From the cell containing the given text, extract its center point as [X, Y] coordinate. 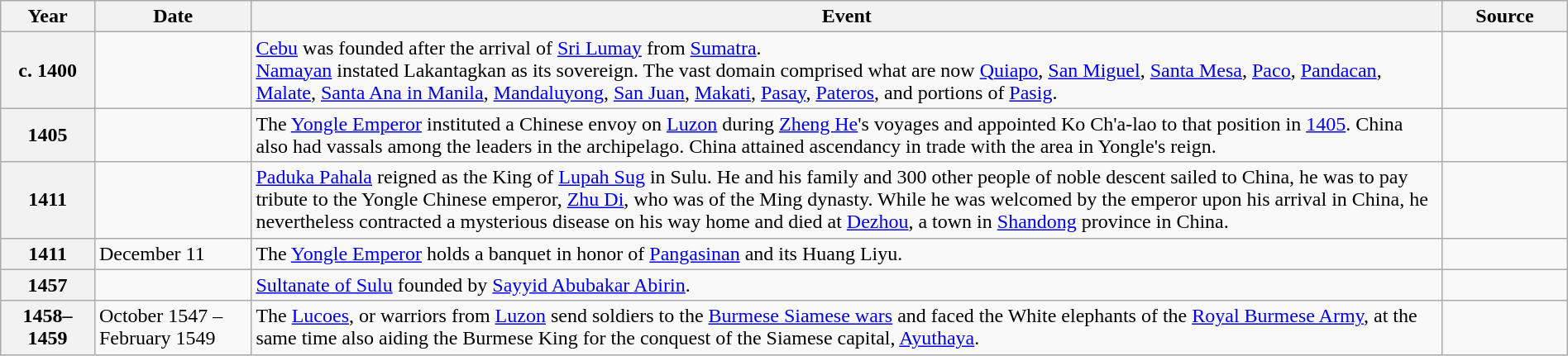
c. 1400 [48, 70]
October 1547 – February 1549 [172, 327]
Source [1505, 17]
1457 [48, 285]
December 11 [172, 254]
1458–1459 [48, 327]
The Yongle Emperor holds a banquet in honor of Pangasinan and its Huang Liyu. [847, 254]
1405 [48, 135]
Year [48, 17]
Event [847, 17]
Sultanate of Sulu founded by Sayyid Abubakar Abirin. [847, 285]
Date [172, 17]
